Capture the cell that displays the provided text and extract its [X, Y] central coordinate. 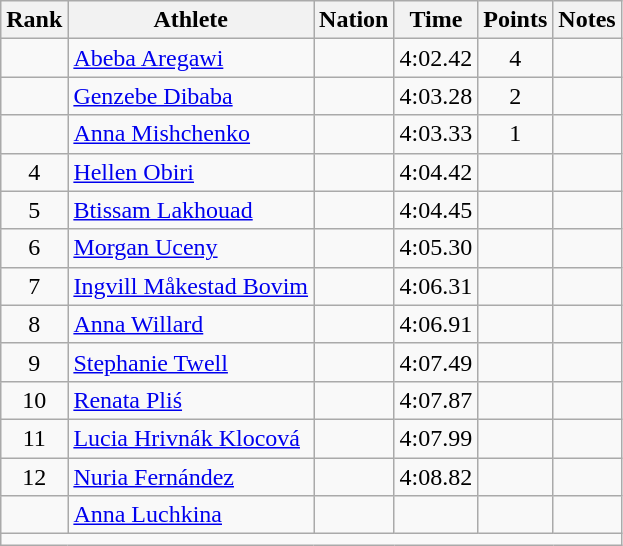
5 [34, 210]
4:07.49 [436, 362]
Btissam Lakhouad [191, 210]
1 [516, 134]
4:06.31 [436, 286]
Abeba Aregawi [191, 58]
Genzebe Dibaba [191, 96]
Lucia Hrivnák Klocová [191, 438]
Athlete [191, 20]
4:05.30 [436, 248]
Morgan Uceny [191, 248]
Ingvill Måkestad Bovim [191, 286]
4:03.28 [436, 96]
8 [34, 324]
4:04.45 [436, 210]
Anna Luchkina [191, 515]
Hellen Obiri [191, 172]
4:06.91 [436, 324]
Rank [34, 20]
4:07.99 [436, 438]
Anna Mishchenko [191, 134]
12 [34, 477]
4:04.42 [436, 172]
Time [436, 20]
7 [34, 286]
Notes [587, 20]
4:08.82 [436, 477]
Nuria Fernández [191, 477]
6 [34, 248]
4:03.33 [436, 134]
4:07.87 [436, 400]
Nation [354, 20]
Stephanie Twell [191, 362]
Anna Willard [191, 324]
10 [34, 400]
Points [516, 20]
11 [34, 438]
4:02.42 [436, 58]
9 [34, 362]
2 [516, 96]
Renata Pliś [191, 400]
